Extract the [x, y] coordinate from the center of the cell holding the provided text.  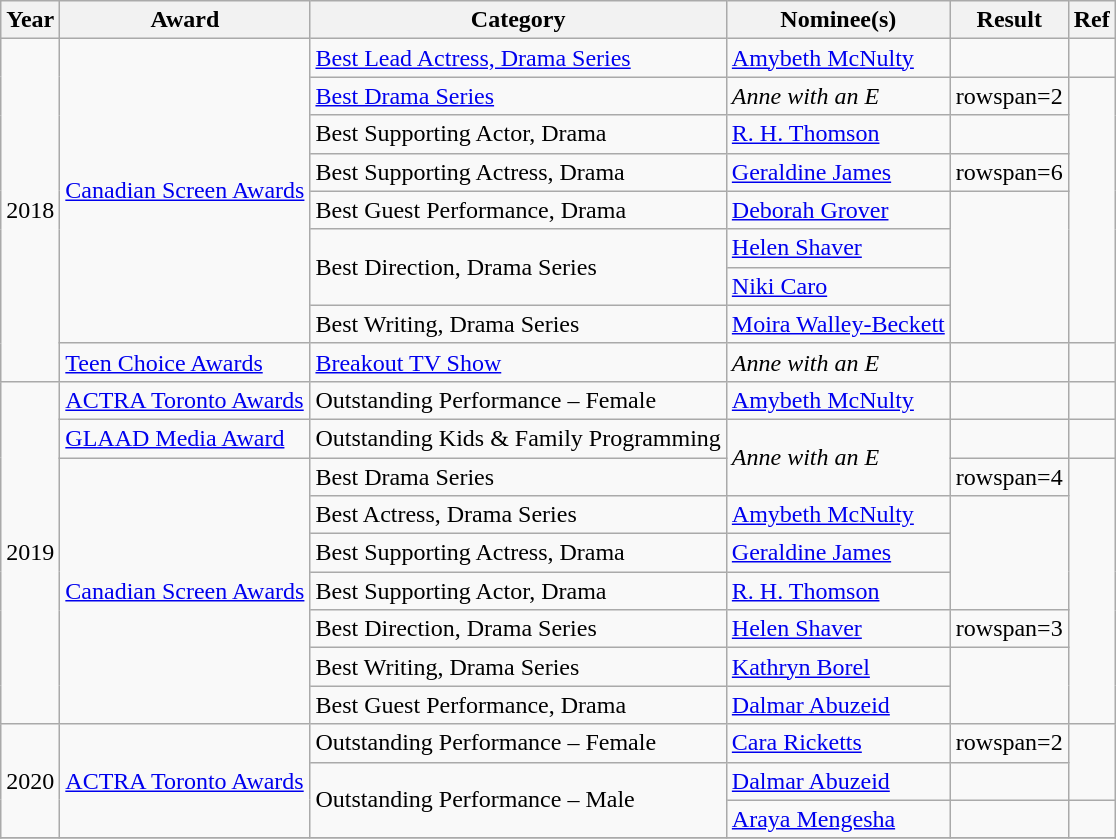
Best Lead Actress, Drama Series [518, 58]
Outstanding Performance – Male [518, 800]
Outstanding Kids & Family Programming [518, 438]
Cara Ricketts [838, 743]
2019 [30, 552]
rowspan=6 [1009, 172]
rowspan=4 [1009, 477]
Araya Mengesha [838, 819]
Deborah Grover [838, 210]
2020 [30, 781]
Moira Walley-Beckett [838, 324]
Year [30, 20]
Result [1009, 20]
Breakout TV Show [518, 362]
Teen Choice Awards [185, 362]
Nominee(s) [838, 20]
Niki Caro [838, 286]
Best Actress, Drama Series [518, 515]
rowspan=3 [1009, 629]
Kathryn Borel [838, 667]
Category [518, 20]
Award [185, 20]
GLAAD Media Award [185, 438]
Ref [1092, 20]
2018 [30, 210]
